Return [X, Y] of the center of cell containing provided text 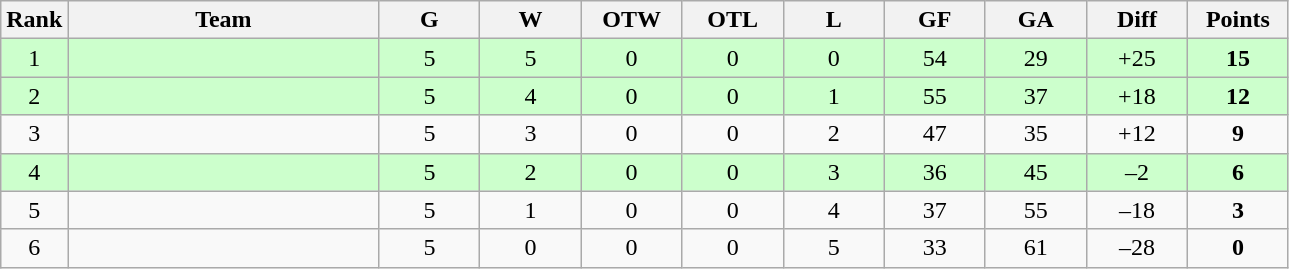
W [530, 20]
12 [1238, 96]
OTW [632, 20]
33 [934, 248]
+25 [1136, 58]
+12 [1136, 134]
29 [1036, 58]
OTL [732, 20]
L [834, 20]
–2 [1136, 172]
+18 [1136, 96]
–28 [1136, 248]
35 [1036, 134]
54 [934, 58]
36 [934, 172]
9 [1238, 134]
G [430, 20]
Points [1238, 20]
–18 [1136, 210]
Diff [1136, 20]
Rank [34, 20]
GA [1036, 20]
Team [224, 20]
61 [1036, 248]
45 [1036, 172]
15 [1238, 58]
GF [934, 20]
47 [934, 134]
